Capture the cell that displays the provided text and extract its [X, Y] central coordinate. 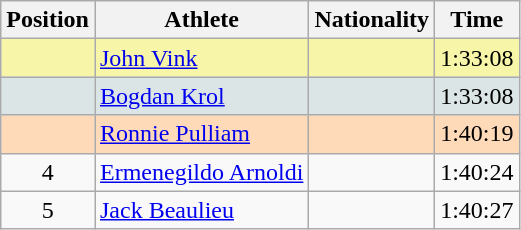
Ronnie Pulliam [201, 134]
Nationality [372, 20]
Athlete [201, 20]
Position [48, 20]
Time [477, 20]
Ermenegildo Arnoldi [201, 172]
1:40:27 [477, 210]
4 [48, 172]
1:40:19 [477, 134]
John Vink [201, 58]
1:40:24 [477, 172]
5 [48, 210]
Jack Beaulieu [201, 210]
Bogdan Krol [201, 96]
